Detect which cell encompasses the target text, then output its (X, Y) center coordinate. 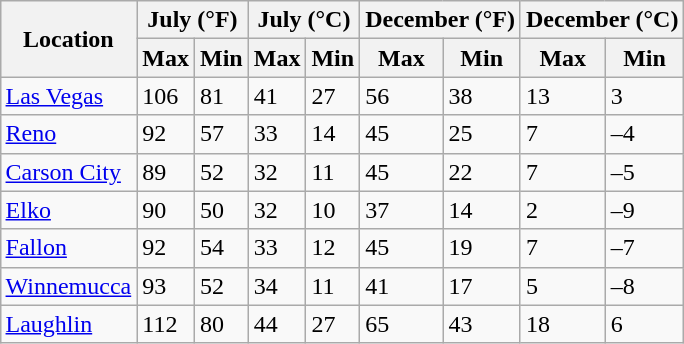
44 (277, 324)
50 (221, 210)
13 (562, 96)
89 (166, 172)
3 (644, 96)
81 (221, 96)
6 (644, 324)
December (°F) (440, 20)
–8 (644, 286)
25 (482, 134)
2 (562, 210)
Winnemucca (68, 286)
65 (402, 324)
37 (402, 210)
Elko (68, 210)
Carson City (68, 172)
July (°F) (192, 20)
22 (482, 172)
112 (166, 324)
10 (333, 210)
19 (482, 248)
Las Vegas (68, 96)
43 (482, 324)
Laughlin (68, 324)
38 (482, 96)
July (°C) (304, 20)
Reno (68, 134)
Location (68, 39)
17 (482, 286)
80 (221, 324)
18 (562, 324)
5 (562, 286)
12 (333, 248)
–4 (644, 134)
–7 (644, 248)
December (°C) (602, 20)
56 (402, 96)
106 (166, 96)
54 (221, 248)
93 (166, 286)
34 (277, 286)
–5 (644, 172)
57 (221, 134)
90 (166, 210)
Fallon (68, 248)
–9 (644, 210)
